Output the [X, Y] coordinate of the center of the cell containing the given text.  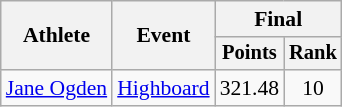
Jane Ogden [56, 88]
Final [278, 19]
Highboard [163, 88]
10 [313, 88]
Athlete [56, 36]
Event [163, 36]
Rank [313, 54]
321.48 [250, 88]
Points [250, 54]
